Find where the given text appears and provide that cell's center as (X, Y) coordinate. 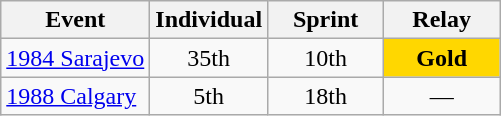
— (442, 96)
35th (209, 58)
Event (76, 20)
Gold (442, 58)
10th (326, 58)
18th (326, 96)
Individual (209, 20)
5th (209, 96)
1988 Calgary (76, 96)
1984 Sarajevo (76, 58)
Relay (442, 20)
Sprint (326, 20)
